Find where the given text appears and provide that cell's center as (x, y) coordinate. 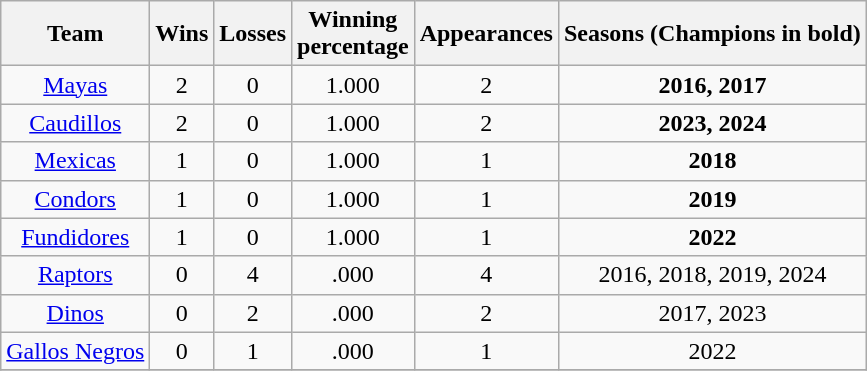
Team (76, 34)
Fundidores (76, 237)
Mexicas (76, 161)
Losses (253, 34)
Condors (76, 199)
2017, 2023 (712, 313)
Dinos (76, 313)
Caudillos (76, 123)
2023, 2024 (712, 123)
Raptors (76, 275)
Gallos Negros (76, 351)
Seasons (Champions in bold) (712, 34)
Winningpercentage (354, 34)
2016, 2018, 2019, 2024 (712, 275)
Appearances (486, 34)
2016, 2017 (712, 85)
2018 (712, 161)
Wins (182, 34)
Mayas (76, 85)
2019 (712, 199)
